Extract the [x, y] coordinate from the center of the cell holding the provided text.  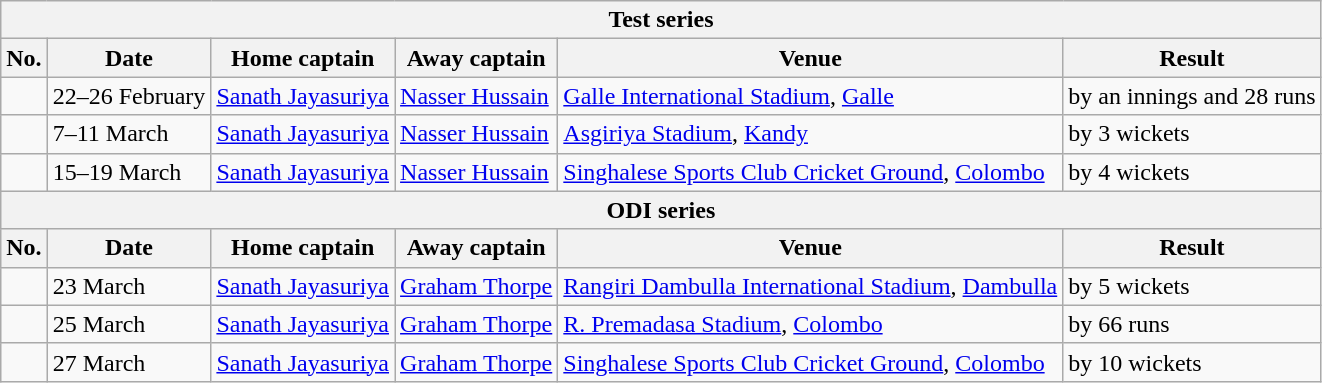
7–11 March [129, 134]
by an innings and 28 runs [1192, 96]
by 5 wickets [1192, 286]
Rangiri Dambulla International Stadium, Dambulla [810, 286]
ODI series [661, 210]
by 10 wickets [1192, 362]
Galle International Stadium, Galle [810, 96]
by 3 wickets [1192, 134]
27 March [129, 362]
by 66 runs [1192, 324]
23 March [129, 286]
15–19 March [129, 172]
22–26 February [129, 96]
25 March [129, 324]
R. Premadasa Stadium, Colombo [810, 324]
Asgiriya Stadium, Kandy [810, 134]
Test series [661, 20]
by 4 wickets [1192, 172]
